Pinpoint the cell where the given text exists, returning its [X, Y] midpoint coordinate. 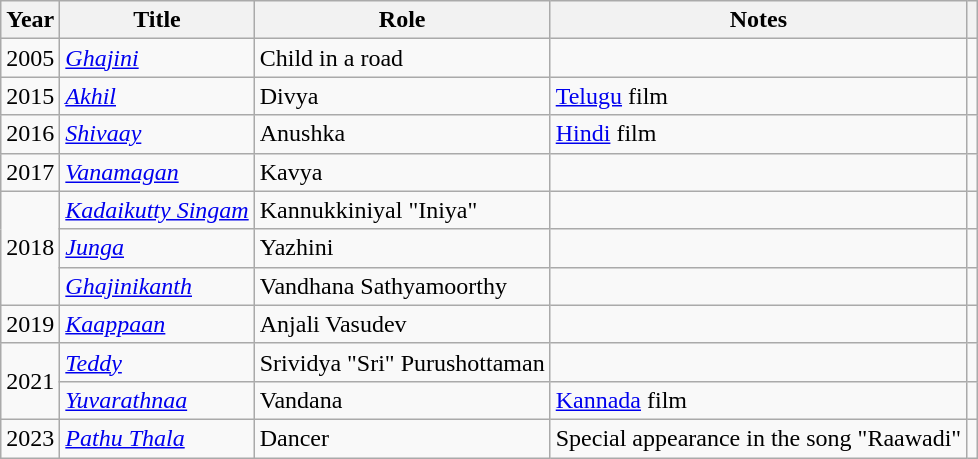
Anjali Vasudev [402, 324]
Child in a road [402, 58]
Hindi film [758, 134]
2023 [30, 438]
2019 [30, 324]
Dancer [402, 438]
Role [402, 20]
Yuvarathnaa [157, 400]
Title [157, 20]
Junga [157, 248]
Vanamagan [157, 172]
Anushka [402, 134]
Ghajinikanth [157, 286]
Kaappaan [157, 324]
Pathu Thala [157, 438]
Akhil [157, 96]
Srividya "Sri" Purushottaman [402, 362]
2017 [30, 172]
Divya [402, 96]
2018 [30, 248]
Vandana [402, 400]
Year [30, 20]
Teddy [157, 362]
Ghajini [157, 58]
Special appearance in the song "Raawadi" [758, 438]
Yazhini [402, 248]
Kannukkiniyal "Iniya" [402, 210]
Telugu film [758, 96]
2021 [30, 381]
Vandhana Sathyamoorthy [402, 286]
Kadaikutty Singam [157, 210]
2016 [30, 134]
Shivaay [157, 134]
Notes [758, 20]
Kavya [402, 172]
2005 [30, 58]
2015 [30, 96]
Kannada film [758, 400]
